Scan for the cell matching the given text and deliver its [X, Y] coordinate at center. 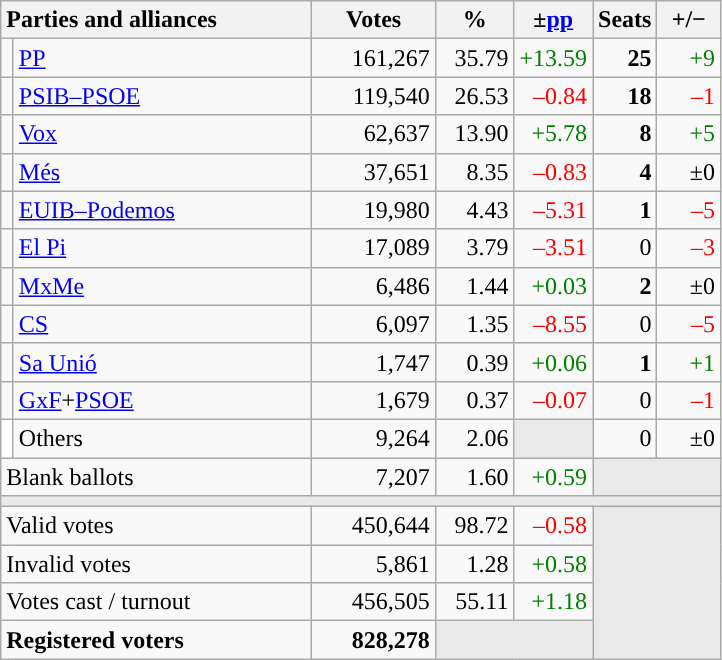
Seats [625, 20]
2.06 [474, 438]
Votes cast / turnout [156, 602]
19,980 [374, 210]
Parties and alliances [156, 20]
456,505 [374, 602]
6,097 [374, 324]
Invalid votes [156, 564]
–3 [689, 248]
+/− [689, 20]
6,486 [374, 286]
Registered voters [156, 640]
17,089 [374, 248]
18 [625, 96]
0.39 [474, 362]
PSIB–PSOE [162, 96]
Others [162, 438]
+9 [689, 58]
Més [162, 172]
4 [625, 172]
Vox [162, 134]
62,637 [374, 134]
+5 [689, 134]
±pp [554, 20]
37,651 [374, 172]
3.79 [474, 248]
1,747 [374, 362]
–5.31 [554, 210]
Votes [374, 20]
13.90 [474, 134]
EUIB–Podemos [162, 210]
0.37 [474, 400]
Blank ballots [156, 477]
828,278 [374, 640]
1,679 [374, 400]
1.35 [474, 324]
+13.59 [554, 58]
+0.06 [554, 362]
–3.51 [554, 248]
GxF+PSOE [162, 400]
+0.03 [554, 286]
–0.84 [554, 96]
+0.58 [554, 564]
Valid votes [156, 526]
+1 [689, 362]
8.35 [474, 172]
119,540 [374, 96]
+0.59 [554, 477]
4.43 [474, 210]
26.53 [474, 96]
–8.55 [554, 324]
7,207 [374, 477]
Sa Unió [162, 362]
% [474, 20]
1.28 [474, 564]
1.60 [474, 477]
55.11 [474, 602]
–0.83 [554, 172]
5,861 [374, 564]
MxMe [162, 286]
+5.78 [554, 134]
98.72 [474, 526]
161,267 [374, 58]
+1.18 [554, 602]
1.44 [474, 286]
35.79 [474, 58]
–0.07 [554, 400]
CS [162, 324]
–0.58 [554, 526]
450,644 [374, 526]
El Pi [162, 248]
2 [625, 286]
PP [162, 58]
25 [625, 58]
9,264 [374, 438]
8 [625, 134]
